Identify which cell holds the provided text, then report its (x, y) central coordinate. 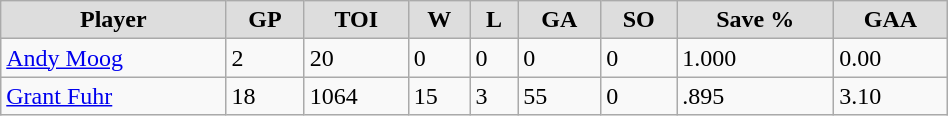
L (494, 20)
18 (265, 96)
.895 (756, 96)
Save % (756, 20)
0.00 (891, 58)
Player (114, 20)
20 (356, 58)
W (439, 20)
Grant Fuhr (114, 96)
GP (265, 20)
1064 (356, 96)
55 (560, 96)
1.000 (756, 58)
GAA (891, 20)
TOI (356, 20)
2 (265, 58)
Andy Moog (114, 58)
3 (494, 96)
GA (560, 20)
3.10 (891, 96)
15 (439, 96)
SO (639, 20)
